Determine the (X, Y) coordinate at the center of the cell enclosing the given text.  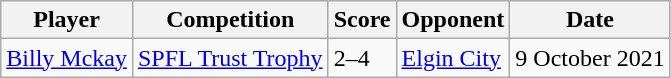
SPFL Trust Trophy (230, 58)
9 October 2021 (590, 58)
Elgin City (453, 58)
Competition (230, 20)
2–4 (362, 58)
Score (362, 20)
Billy Mckay (67, 58)
Opponent (453, 20)
Player (67, 20)
Date (590, 20)
